Provide the [X, Y] coordinate of the cell's center where the given text is located.  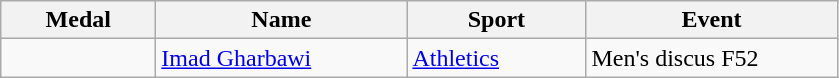
Sport [496, 20]
Imad Gharbawi [282, 58]
Men's discus F52 [712, 58]
Name [282, 20]
Event [712, 20]
Medal [78, 20]
Athletics [496, 58]
